Extract the (x, y) coordinate from the center of the cell holding the provided text.  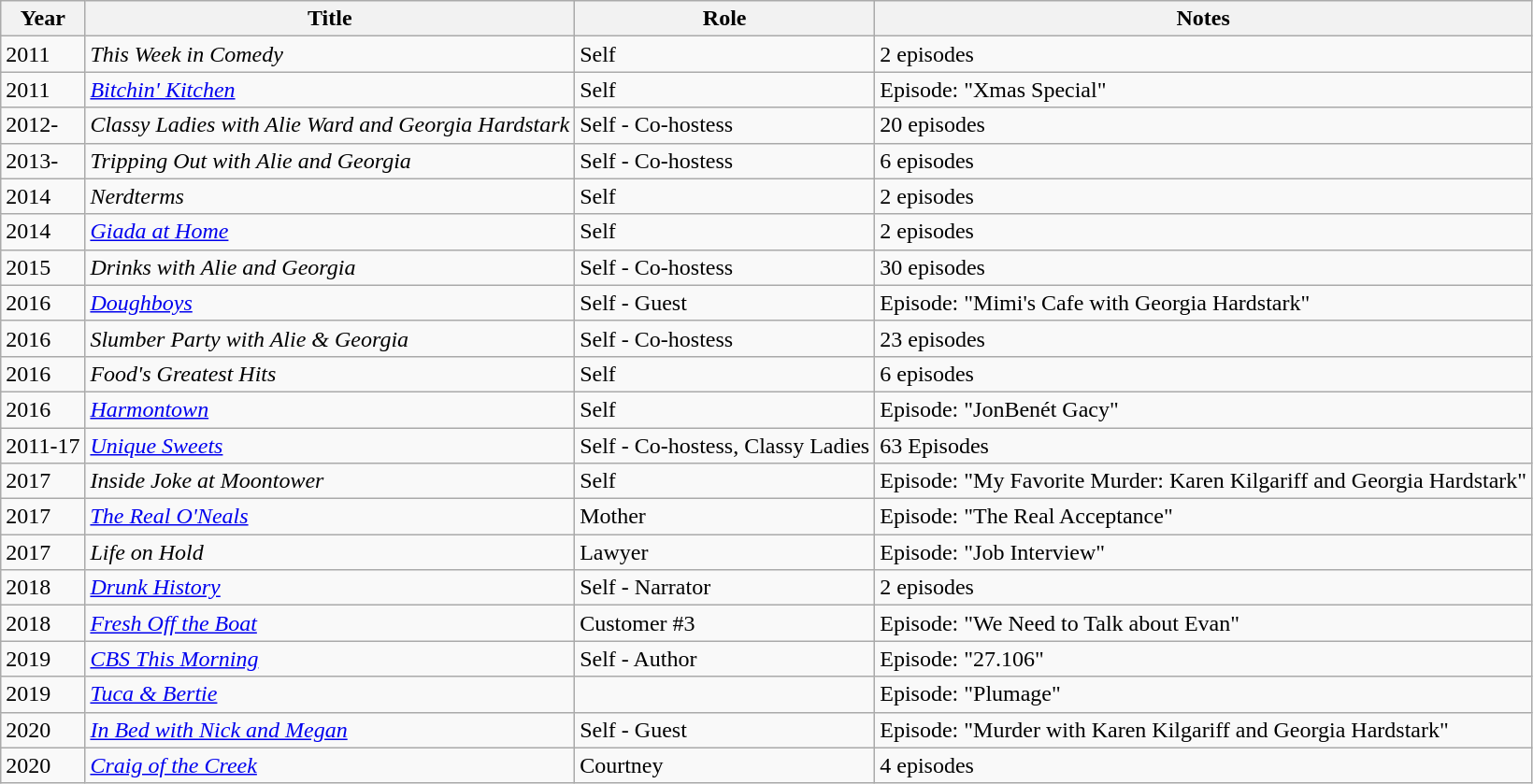
Harmontown (330, 409)
Drunk History (330, 588)
The Real O'Neals (330, 517)
Episode: "We Need to Talk about Evan" (1204, 623)
Customer #3 (725, 623)
Notes (1204, 19)
Episode: "Mimi's Cafe with Georgia Hardstark" (1204, 303)
CBS This Morning (330, 659)
4 episodes (1204, 765)
Inside Joke at Moontower (330, 481)
In Bed with Nick and Megan (330, 730)
Courtney (725, 765)
Episode: "Plumage" (1204, 694)
Nerdterms (330, 196)
2015 (43, 267)
23 episodes (1204, 338)
Episode: "27.106" (1204, 659)
Episode: "JonBenét Gacy" (1204, 409)
2013- (43, 161)
Craig of the Creek (330, 765)
Giada at Home (330, 232)
Doughboys (330, 303)
Episode: "Xmas Special" (1204, 90)
Self - Narrator (725, 588)
Life on Hold (330, 552)
Episode: "Murder with Karen Kilgariff and Georgia Hardstark" (1204, 730)
Unique Sweets (330, 446)
Self - Co-hostess, Classy Ladies (725, 446)
20 episodes (1204, 125)
Drinks with Alie and Georgia (330, 267)
Role (725, 19)
30 episodes (1204, 267)
Episode: "The Real Acceptance" (1204, 517)
Year (43, 19)
Self - Author (725, 659)
Tripping Out with Alie and Georgia (330, 161)
This Week in Comedy (330, 54)
Food's Greatest Hits (330, 374)
2012- (43, 125)
Episode: "My Favorite Murder: Karen Kilgariff and Georgia Hardstark" (1204, 481)
Title (330, 19)
Episode: "Job Interview" (1204, 552)
Mother (725, 517)
Bitchin' Kitchen (330, 90)
63 Episodes (1204, 446)
Classy Ladies with Alie Ward and Georgia Hardstark (330, 125)
Slumber Party with Alie & Georgia (330, 338)
Lawyer (725, 552)
2011-17 (43, 446)
Fresh Off the Boat (330, 623)
Tuca & Bertie (330, 694)
